Provide the [X, Y] coordinate of the cell's center where the given text is located.  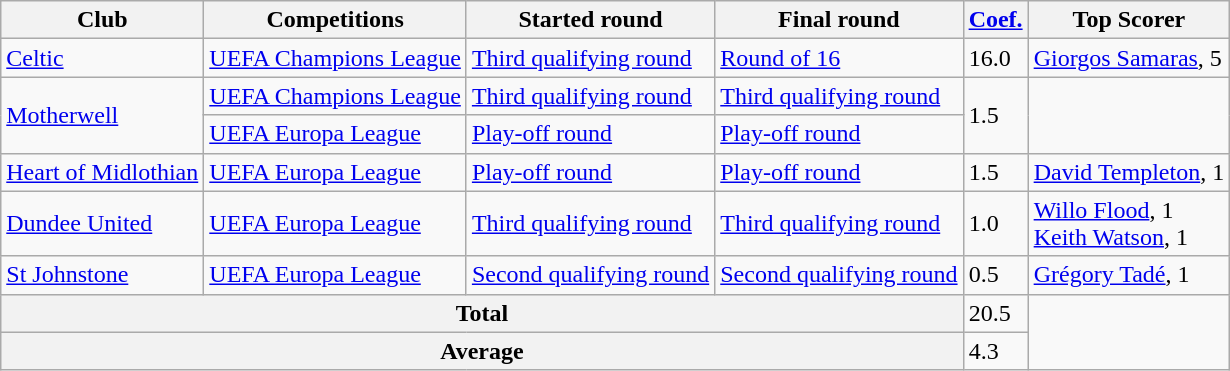
20.5 [996, 313]
4.3 [996, 351]
1.0 [996, 224]
Giorgos Samaras, 5 [1129, 58]
Heart of Midlothian [102, 172]
Top Scorer [1129, 20]
Motherwell [102, 115]
Average [482, 351]
Competitions [336, 20]
David Templeton, 1 [1129, 172]
0.5 [996, 275]
Round of 16 [839, 58]
Final round [839, 20]
Total [482, 313]
St Johnstone [102, 275]
Club [102, 20]
Willo Flood, 1 Keith Watson, 1 [1129, 224]
Grégory Tadé, 1 [1129, 275]
Started round [590, 20]
16.0 [996, 58]
Coef. [996, 20]
Celtic [102, 58]
Dundee United [102, 224]
